Search for the cell housing the specified text and yield its [X, Y] center coordinate. 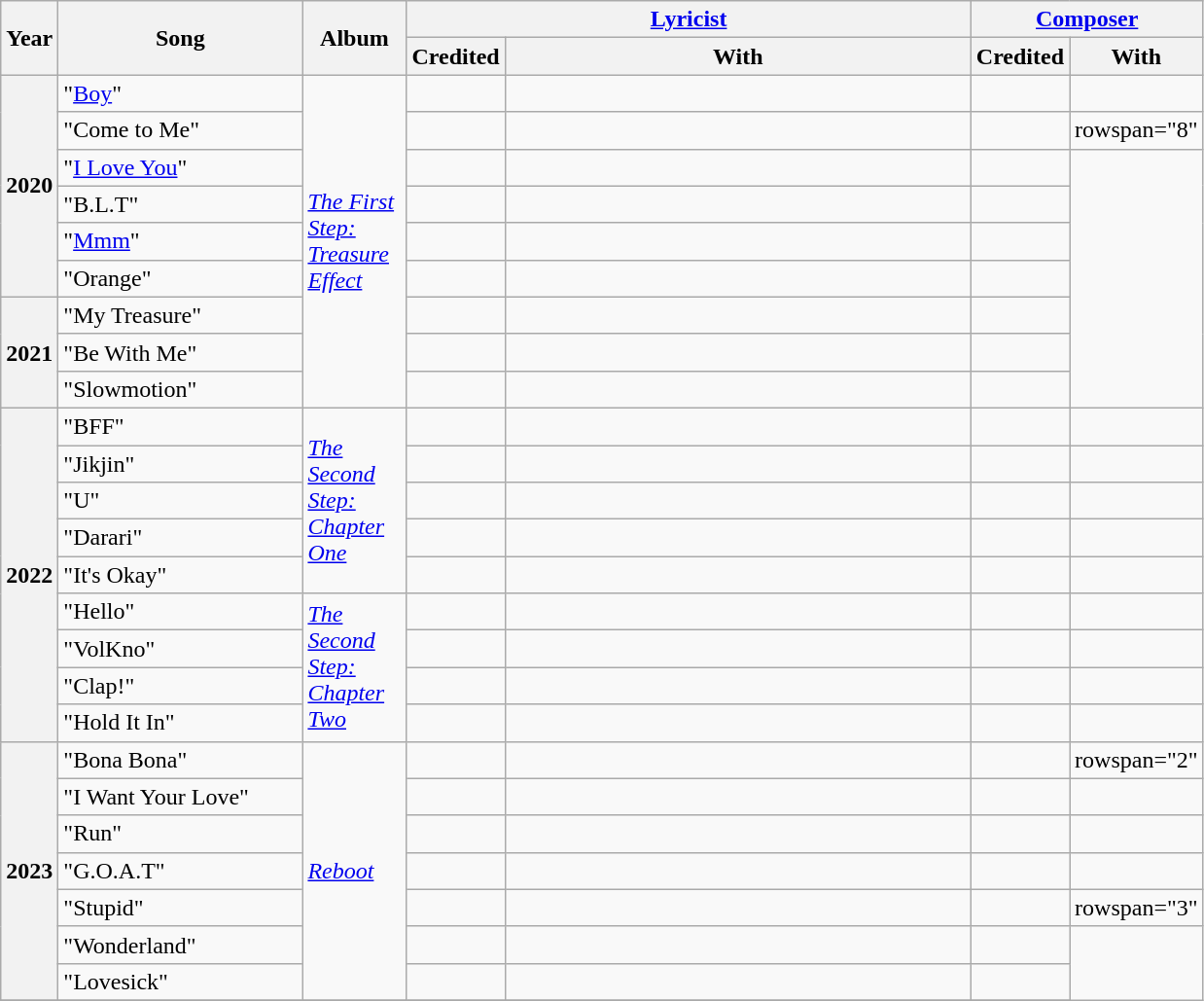
"VolKno" [181, 649]
"Slowmotion" [181, 389]
"Mmm" [181, 241]
Song [181, 38]
Lyricist [689, 19]
"My Treasure" [181, 315]
"It's Okay" [181, 575]
"Be With Me" [181, 352]
Reboot [354, 871]
"Lovesick" [181, 982]
"I Love You" [181, 167]
The First Step: Treasure Effect [354, 241]
"Hold It In" [181, 723]
"Boy" [181, 93]
"Run" [181, 834]
"Hello" [181, 612]
"Bona Bona" [181, 760]
The Second Step: Chapter One [354, 500]
Album [354, 38]
"G.O.A.T" [181, 871]
Composer [1087, 19]
Year [29, 38]
2023 [29, 871]
"Clap!" [181, 686]
2020 [29, 186]
rowspan="3" [1137, 908]
"I Want Your Love" [181, 797]
2022 [29, 574]
"Wonderland" [181, 945]
"B.L.T" [181, 204]
"Orange" [181, 278]
"U" [181, 501]
"BFF" [181, 426]
rowspan="8" [1137, 130]
2021 [29, 352]
rowspan="2" [1137, 760]
"Jikjin" [181, 464]
The Second Step: Chapter Two [354, 667]
"Darari" [181, 538]
"Stupid" [181, 908]
"Come to Me" [181, 130]
